Determine the [X, Y] coordinate at the center of the cell enclosing the given text.  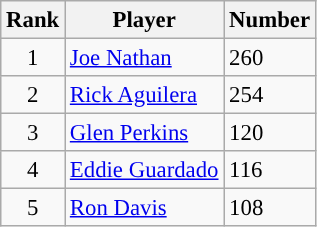
Glen Perkins [144, 133]
116 [270, 170]
120 [270, 133]
Eddie Guardado [144, 170]
3 [33, 133]
4 [33, 170]
5 [33, 208]
Joe Nathan [144, 58]
Player [144, 20]
254 [270, 95]
Ron Davis [144, 208]
108 [270, 208]
260 [270, 58]
2 [33, 95]
Rank [33, 20]
1 [33, 58]
Number [270, 20]
Rick Aguilera [144, 95]
